Locate the cell with the specified text and output its (x, y) center coordinate. 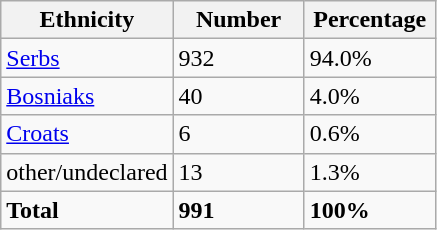
13 (238, 172)
1.3% (370, 172)
Percentage (370, 20)
40 (238, 96)
94.0% (370, 58)
Number (238, 20)
Croats (87, 134)
0.6% (370, 134)
other/undeclared (87, 172)
4.0% (370, 96)
6 (238, 134)
Serbs (87, 58)
100% (370, 210)
Ethnicity (87, 20)
991 (238, 210)
Bosniaks (87, 96)
932 (238, 58)
Total (87, 210)
